From the cell containing the given text, extract its center point as (X, Y) coordinate. 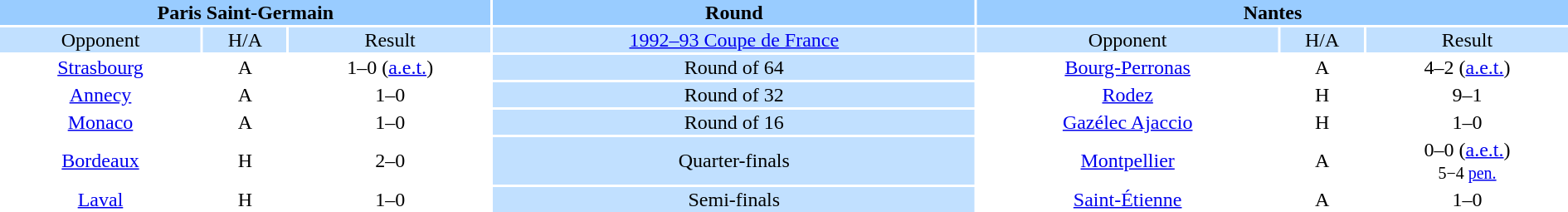
Round of 64 (734, 67)
Bordeaux (100, 161)
Monaco (100, 122)
1–0 (a.e.t.) (390, 67)
Nantes (1273, 12)
Semi-finals (734, 200)
Annecy (100, 95)
Round of 32 (734, 95)
Saint-Étienne (1127, 200)
Quarter-finals (734, 161)
Rodez (1127, 95)
Paris Saint-Germain (246, 12)
Laval (100, 200)
2–0 (390, 161)
1992–93 Coupe de France (734, 40)
Gazélec Ajaccio (1127, 122)
4–2 (a.e.t.) (1467, 67)
Bourg-Perronas (1127, 67)
Strasbourg (100, 67)
0–0 (a.e.t.) 5−4 pen. (1467, 161)
9–1 (1467, 95)
Round (734, 12)
Montpellier (1127, 161)
Round of 16 (734, 122)
